For the text-containing cell, return its midpoint in [x, y] coordinate format. 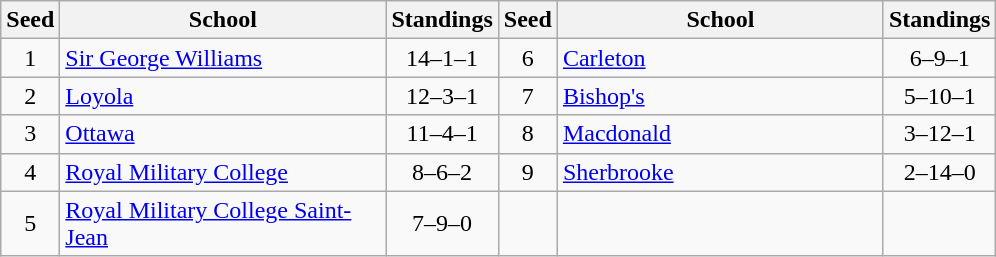
Ottawa [223, 134]
Macdonald [720, 134]
5–10–1 [939, 96]
3 [30, 134]
9 [528, 172]
Sherbrooke [720, 172]
7–9–0 [442, 224]
2–14–0 [939, 172]
8–6–2 [442, 172]
14–1–1 [442, 58]
2 [30, 96]
4 [30, 172]
3–12–1 [939, 134]
Carleton [720, 58]
Sir George Williams [223, 58]
11–4–1 [442, 134]
6–9–1 [939, 58]
Bishop's [720, 96]
5 [30, 224]
12–3–1 [442, 96]
8 [528, 134]
Loyola [223, 96]
Royal Military College [223, 172]
6 [528, 58]
7 [528, 96]
1 [30, 58]
Royal Military College Saint-Jean [223, 224]
